Capture the cell that displays the provided text and extract its [X, Y] central coordinate. 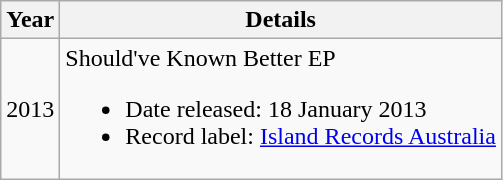
Should've Known Better EPDate released: 18 January 2013Record label: Island Records Australia [281, 109]
2013 [30, 109]
Details [281, 20]
Year [30, 20]
